Capture the cell that displays the provided text and extract its [x, y] central coordinate. 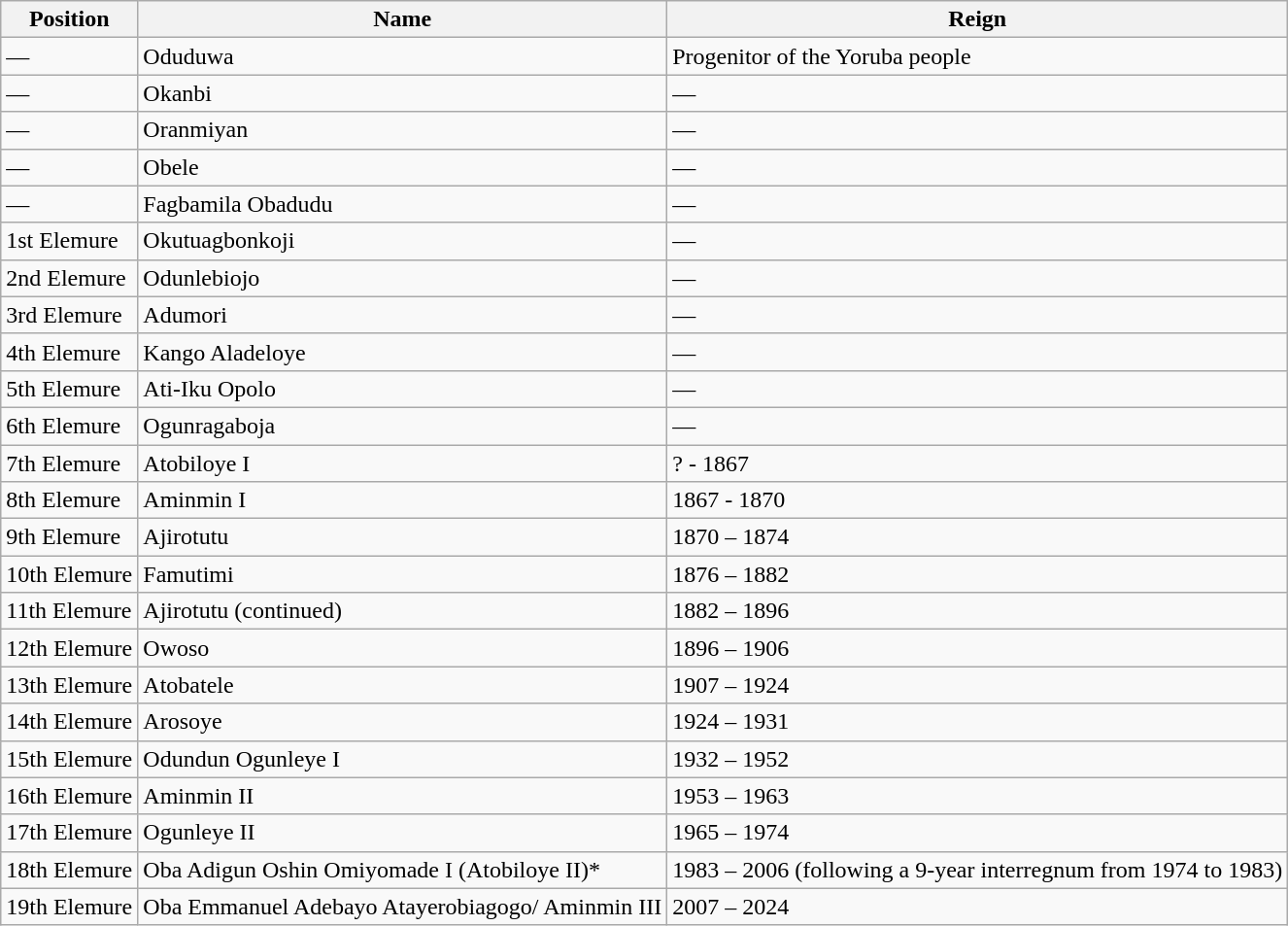
Odunlebiojo [402, 278]
Okutuagbonkoji [402, 241]
1932 – 1952 [977, 759]
8th Elemure [70, 500]
15th Elemure [70, 759]
1924 – 1931 [977, 722]
3rd Elemure [70, 315]
17th Elemure [70, 833]
Atobatele [402, 685]
Obele [402, 167]
1876 – 1882 [977, 574]
1896 – 1906 [977, 648]
14th Elemure [70, 722]
1965 – 1974 [977, 833]
Ati-Iku Opolo [402, 389]
Aminmin II [402, 796]
Reign [977, 19]
? - 1867 [977, 463]
Owoso [402, 648]
1870 – 1874 [977, 537]
19th Elemure [70, 907]
1882 – 1896 [977, 611]
Atobiloye I [402, 463]
Name [402, 19]
Position [70, 19]
Oranmiyan [402, 130]
Arosoye [402, 722]
16th Elemure [70, 796]
Progenitor of the Yoruba people [977, 56]
Famutimi [402, 574]
Fagbamila Obadudu [402, 204]
12th Elemure [70, 648]
Adumori [402, 315]
7th Elemure [70, 463]
6th Elemure [70, 426]
11th Elemure [70, 611]
Aminmin I [402, 500]
1953 – 1963 [977, 796]
18th Elemure [70, 870]
1867 - 1870 [977, 500]
Oduduwa [402, 56]
1907 – 1924 [977, 685]
2007 – 2024 [977, 907]
Kango Aladeloye [402, 352]
Ajirotutu [402, 537]
Ogunragaboja [402, 426]
Okanbi [402, 93]
1983 – 2006 (following a 9-year interregnum from 1974 to 1983) [977, 870]
Ajirotutu (continued) [402, 611]
5th Elemure [70, 389]
10th Elemure [70, 574]
Odundun Ogunleye I [402, 759]
1st Elemure [70, 241]
4th Elemure [70, 352]
Oba Emmanuel Adebayo Atayerobiagogo/ Aminmin III [402, 907]
13th Elemure [70, 685]
Ogunleye II [402, 833]
9th Elemure [70, 537]
Oba Adigun Oshin Omiyomade I (Atobiloye II)* [402, 870]
2nd Elemure [70, 278]
